Detect which cell encompasses the target text, then output its [X, Y] center coordinate. 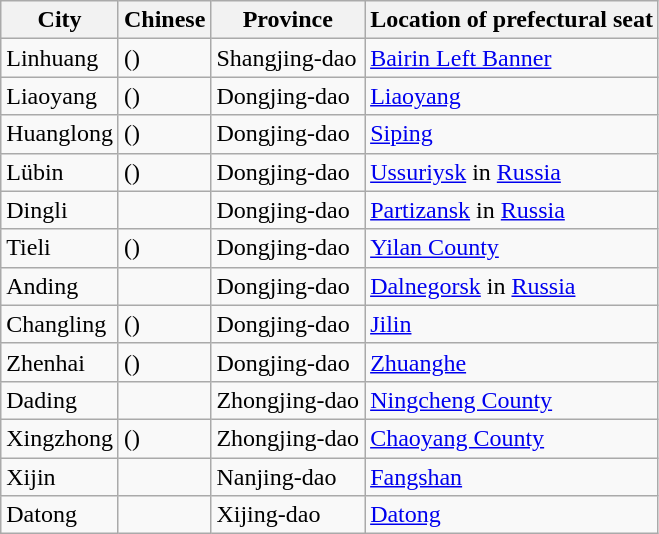
Nanjing-dao [288, 477]
Fangshan [512, 477]
Xijin [60, 477]
Jilin [512, 324]
Province [288, 20]
Ussuriysk in Russia [512, 172]
Siping [512, 134]
Shangjing-dao [288, 58]
Dalnegorsk in Russia [512, 286]
Chinese [164, 20]
Tieli [60, 248]
Bairin Left Banner [512, 58]
Partizansk in Russia [512, 210]
Xingzhong [60, 438]
Chaoyang County [512, 438]
Zhenhai [60, 362]
Zhuanghe [512, 362]
Ningcheng County [512, 400]
Changling [60, 324]
Dading [60, 400]
Xijing-dao [288, 515]
Huanglong [60, 134]
Anding [60, 286]
Yilan County [512, 248]
Lübin [60, 172]
City [60, 20]
Location of prefectural seat [512, 20]
Dingli [60, 210]
Linhuang [60, 58]
